Determine the [x, y] coordinate at the center of the cell enclosing the given text.  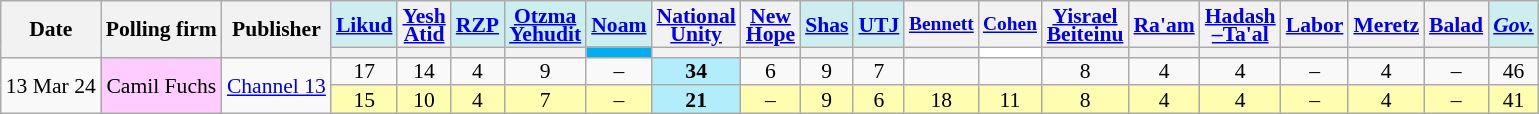
Labor [1315, 24]
Hadash–Ta'al [1240, 24]
15 [364, 100]
46 [1514, 71]
Bennett [941, 24]
21 [696, 100]
10 [424, 100]
34 [696, 71]
Date [51, 29]
Camil Fuchs [162, 85]
11 [1010, 100]
YeshAtid [424, 24]
NationalUnity [696, 24]
17 [364, 71]
14 [424, 71]
Likud [364, 24]
Meretz [1386, 24]
Shas [826, 24]
Cohen [1010, 24]
Noam [618, 24]
41 [1514, 100]
YisraelBeiteinu [1086, 24]
18 [941, 100]
Ra'am [1164, 24]
RZP [478, 24]
UTJ [878, 24]
OtzmaYehudit [545, 24]
Polling firm [162, 29]
Channel 13 [276, 85]
13 Mar 24 [51, 85]
NewHope [770, 24]
Publisher [276, 29]
Balad [1456, 24]
Gov. [1514, 24]
